Determine the [X, Y] coordinate at the center of the cell enclosing the given text.  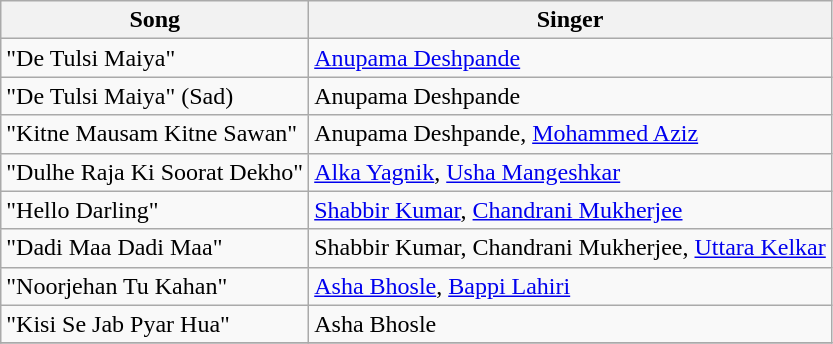
"Kitne Mausam Kitne Sawan" [155, 134]
Shabbir Kumar, Chandrani Mukherjee [570, 210]
Asha Bhosle [570, 324]
"Noorjehan Tu Kahan" [155, 286]
Anupama Deshpande, Mohammed Aziz [570, 134]
"Hello Darling" [155, 210]
Shabbir Kumar, Chandrani Mukherjee, Uttara Kelkar [570, 248]
"De Tulsi Maiya" (Sad) [155, 96]
Asha Bhosle, Bappi Lahiri [570, 286]
Song [155, 20]
"De Tulsi Maiya" [155, 58]
"Kisi Se Jab Pyar Hua" [155, 324]
"Dulhe Raja Ki Soorat Dekho" [155, 172]
Alka Yagnik, Usha Mangeshkar [570, 172]
Singer [570, 20]
"Dadi Maa Dadi Maa" [155, 248]
